Return the (x, y) coordinate for the center point of the cell that contains the specified text.  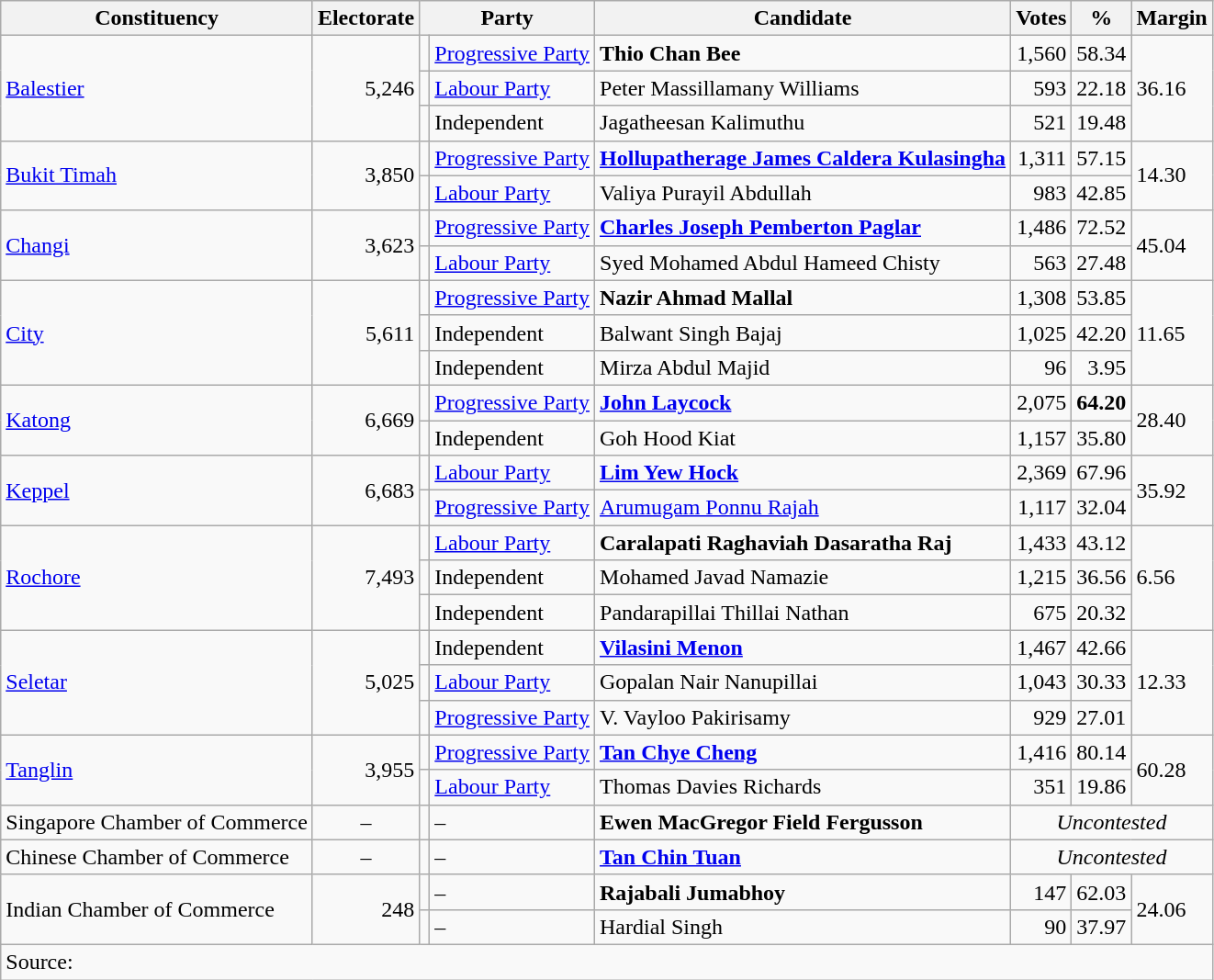
27.01 (1102, 717)
248 (365, 909)
19.48 (1102, 123)
Vilasini Menon (803, 648)
Arumugam Ponnu Rajah (803, 508)
Ewen MacGregor Field Fergusson (803, 822)
Changi (157, 245)
96 (1041, 367)
Rajabali Jumabhoy (803, 892)
1,416 (1041, 752)
6.56 (1172, 578)
43.12 (1102, 543)
12.33 (1172, 682)
2,075 (1041, 402)
521 (1041, 123)
Keppel (157, 490)
62.03 (1102, 892)
30.33 (1102, 682)
John Laycock (803, 402)
Electorate (365, 18)
Source: (606, 962)
36.56 (1102, 578)
Tan Chye Cheng (803, 752)
V. Vayloo Pakirisamy (803, 717)
Valiya Purayil Abdullah (803, 193)
Thomas Davies Richards (803, 787)
351 (1041, 787)
14.30 (1172, 175)
1,043 (1041, 682)
42.85 (1102, 193)
3,955 (365, 770)
593 (1041, 88)
1,308 (1041, 298)
19.86 (1102, 787)
Thio Chan Bee (803, 53)
147 (1041, 892)
67.96 (1102, 473)
32.04 (1102, 508)
57.15 (1102, 158)
27.48 (1102, 263)
3,623 (365, 245)
% (1102, 18)
35.80 (1102, 438)
Gopalan Nair Nanupillai (803, 682)
1,157 (1041, 438)
72.52 (1102, 228)
24.06 (1172, 909)
60.28 (1172, 770)
80.14 (1102, 752)
42.66 (1102, 648)
Bukit Timah (157, 175)
Goh Hood Kiat (803, 438)
Margin (1172, 18)
Party (507, 18)
5,246 (365, 88)
Mohamed Javad Namazie (803, 578)
3,850 (365, 175)
Constituency (157, 18)
Balestier (157, 88)
983 (1041, 193)
1,215 (1041, 578)
6,683 (365, 490)
Candidate (803, 18)
1,486 (1041, 228)
Peter Massillamany Williams (803, 88)
Rochore (157, 578)
53.85 (1102, 298)
7,493 (365, 578)
Votes (1041, 18)
Nazir Ahmad Mallal (803, 298)
37.97 (1102, 927)
5,611 (365, 332)
Indian Chamber of Commerce (157, 909)
20.32 (1102, 613)
1,560 (1041, 53)
1,467 (1041, 648)
58.34 (1102, 53)
Mirza Abdul Majid (803, 367)
45.04 (1172, 245)
929 (1041, 717)
Lim Yew Hock (803, 473)
Hollupatherage James Caldera Kulasingha (803, 158)
6,669 (365, 420)
35.92 (1172, 490)
2,369 (1041, 473)
11.65 (1172, 332)
Singapore Chamber of Commerce (157, 822)
Balwant Singh Bajaj (803, 332)
563 (1041, 263)
64.20 (1102, 402)
Syed Mohamed Abdul Hameed Chisty (803, 263)
36.16 (1172, 88)
Caralapati Raghaviah Dasaratha Raj (803, 543)
28.40 (1172, 420)
Chinese Chamber of Commerce (157, 857)
3.95 (1102, 367)
Tan Chin Tuan (803, 857)
90 (1041, 927)
City (157, 332)
Jagatheesan Kalimuthu (803, 123)
Charles Joseph Pemberton Paglar (803, 228)
Hardial Singh (803, 927)
42.20 (1102, 332)
Seletar (157, 682)
Tanglin (157, 770)
675 (1041, 613)
Pandarapillai Thillai Nathan (803, 613)
Katong (157, 420)
1,433 (1041, 543)
5,025 (365, 682)
1,117 (1041, 508)
22.18 (1102, 88)
1,311 (1041, 158)
1,025 (1041, 332)
